Locate the cell with the specified text and output its (X, Y) center coordinate. 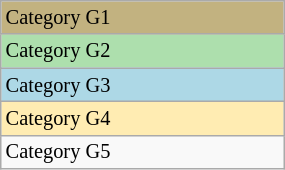
Category G5 (142, 152)
Category G4 (142, 118)
Category G3 (142, 85)
Category G1 (142, 17)
Category G2 (142, 51)
